Return (x, y) of the center of cell containing provided text 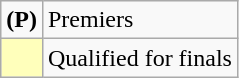
Qualified for finals (140, 58)
Premiers (140, 20)
(P) (22, 20)
